Extract the (x, y) coordinate from the center of the cell holding the provided text.  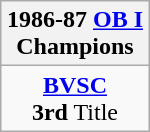
BVSC3rd Title (74, 98)
1986-87 OB IChampions (74, 34)
